Output the (x, y) coordinate of the center of the cell containing the given text.  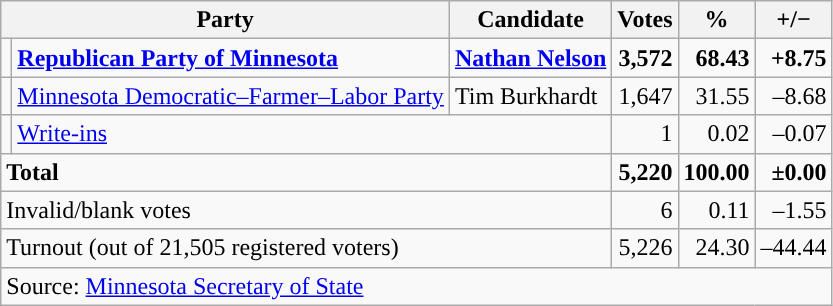
Republican Party of Minnesota (231, 58)
1 (645, 134)
100.00 (716, 172)
5,226 (645, 248)
1,647 (645, 96)
Write-ins (312, 134)
6 (645, 210)
Nathan Nelson (530, 58)
Votes (645, 20)
5,220 (645, 172)
–1.55 (794, 210)
+/− (794, 20)
Source: Minnesota Secretary of State (416, 286)
Candidate (530, 20)
68.43 (716, 58)
Invalid/blank votes (306, 210)
31.55 (716, 96)
24.30 (716, 248)
3,572 (645, 58)
+8.75 (794, 58)
Party (226, 20)
Minnesota Democratic–Farmer–Labor Party (231, 96)
Turnout (out of 21,505 registered voters) (306, 248)
–44.44 (794, 248)
–0.07 (794, 134)
% (716, 20)
–8.68 (794, 96)
Tim Burkhardt (530, 96)
0.11 (716, 210)
0.02 (716, 134)
Total (306, 172)
±0.00 (794, 172)
